Pinpoint the cell where the given text exists, returning its (x, y) midpoint coordinate. 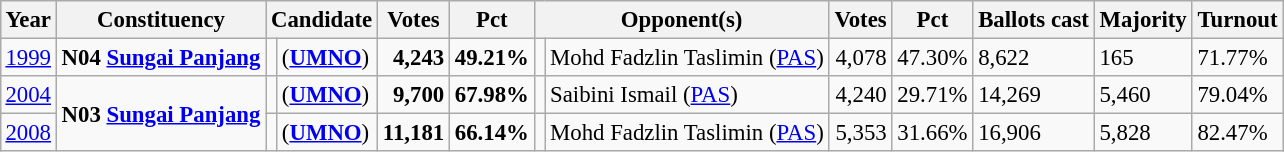
11,181 (414, 133)
N03 Sungai Panjang (160, 114)
4,240 (860, 95)
8,622 (1034, 57)
Saibini Ismail (PAS) (687, 95)
N04 Sungai Panjang (160, 57)
2008 (28, 133)
79.04% (1238, 95)
4,078 (860, 57)
67.98% (492, 95)
49.21% (492, 57)
29.71% (932, 95)
14,269 (1034, 95)
Constituency (160, 20)
71.77% (1238, 57)
5,460 (1143, 95)
16,906 (1034, 133)
Candidate (322, 20)
Ballots cast (1034, 20)
47.30% (932, 57)
Majority (1143, 20)
31.66% (932, 133)
Turnout (1238, 20)
2004 (28, 95)
82.47% (1238, 133)
4,243 (414, 57)
165 (1143, 57)
Opponent(s) (682, 20)
66.14% (492, 133)
Year (28, 20)
9,700 (414, 95)
5,828 (1143, 133)
5,353 (860, 133)
1999 (28, 57)
